Capture the cell that displays the provided text and extract its (x, y) central coordinate. 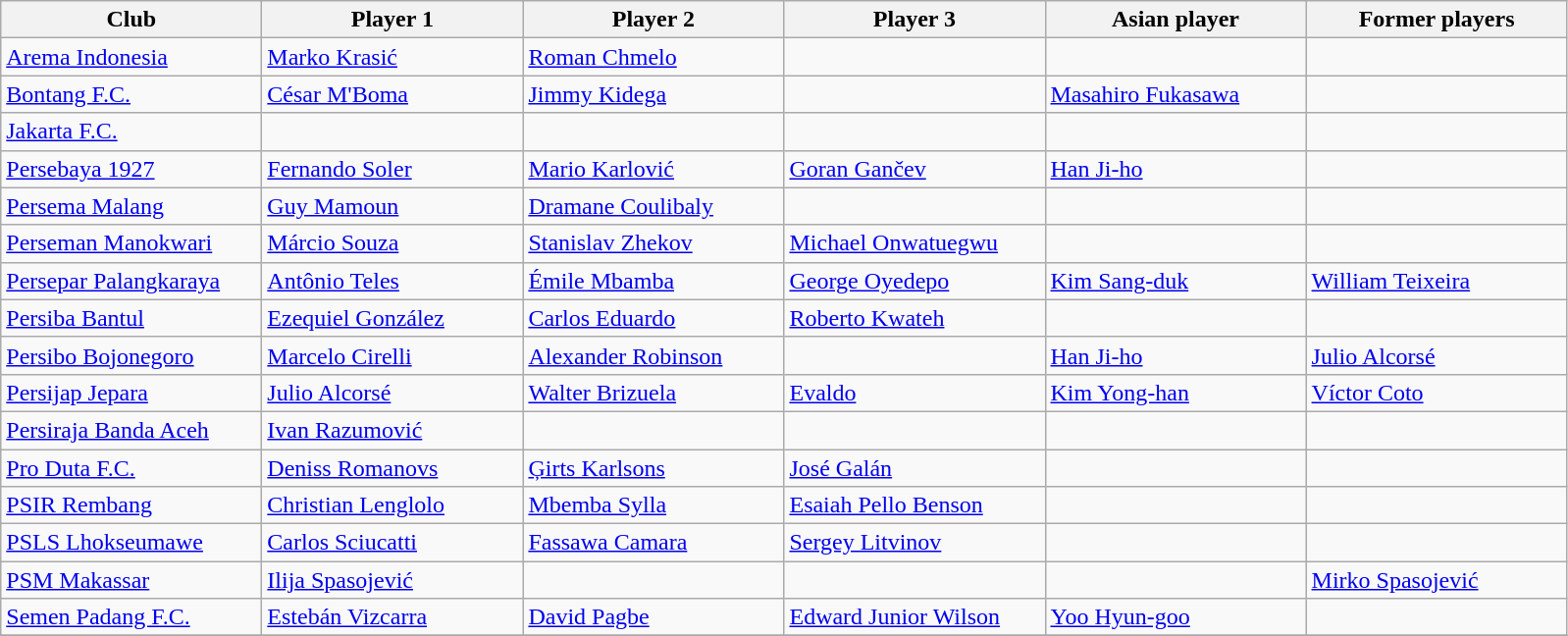
Christian Lenglolo (392, 505)
Persibo Bojonegoro (131, 355)
PSM Makassar (131, 580)
Roman Chmelo (653, 57)
Guy Mamoun (392, 206)
Player 2 (653, 20)
Evaldo (915, 393)
Stanislav Zhekov (653, 243)
Marko Krasić (392, 57)
Masahiro Fukasawa (1176, 94)
Player 1 (392, 20)
Alexander Robinson (653, 355)
Deniss Romanovs (392, 468)
PSLS Lhokseumawe (131, 543)
Roberto Kwateh (915, 318)
Persema Malang (131, 206)
PSIR Rembang (131, 505)
Ģirts Karlsons (653, 468)
George Oyedepo (915, 281)
Víctor Coto (1437, 393)
José Galán (915, 468)
Ilija Spasojević (392, 580)
Club (131, 20)
Michael Onwatuegwu (915, 243)
David Pagbe (653, 617)
César M'Boma (392, 94)
Carlos Sciucatti (392, 543)
Fassawa Camara (653, 543)
Mirko Spasojević (1437, 580)
Arema Indonesia (131, 57)
Persijap Jepara (131, 393)
Mario Karlović (653, 169)
Pro Duta F.C. (131, 468)
William Teixeira (1437, 281)
Former players (1437, 20)
Semen Padang F.C. (131, 617)
Persepar Palangkaraya (131, 281)
Kim Sang-duk (1176, 281)
Player 3 (915, 20)
Yoo Hyun-goo (1176, 617)
Jimmy Kidega (653, 94)
Carlos Eduardo (653, 318)
Fernando Soler (392, 169)
Persebaya 1927 (131, 169)
Marcelo Cirelli (392, 355)
Antônio Teles (392, 281)
Persiba Bantul (131, 318)
Edward Junior Wilson (915, 617)
Dramane Coulibaly (653, 206)
Márcio Souza (392, 243)
Émile Mbamba (653, 281)
Walter Brizuela (653, 393)
Bontang F.C. (131, 94)
Estebán Vizcarra (392, 617)
Mbemba Sylla (653, 505)
Ivan Razumović (392, 430)
Ezequiel González (392, 318)
Perseman Manokwari (131, 243)
Sergey Litvinov (915, 543)
Kim Yong-han (1176, 393)
Jakarta F.C. (131, 132)
Asian player (1176, 20)
Persiraja Banda Aceh (131, 430)
Esaiah Pello Benson (915, 505)
Goran Gančev (915, 169)
